Provide the (x, y) coordinate of the cell's center where the given text is located.  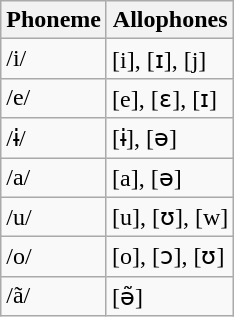
[o], [ɔ], [ʊ] (170, 257)
/ã/ (54, 296)
[i], [ɪ], [j] (170, 59)
[ə̃] (170, 296)
/u/ (54, 217)
/a/ (54, 178)
/e/ (54, 98)
[ɨ], [ə] (170, 138)
[u], [ʊ], [w] (170, 217)
[e], [ɛ], [ɪ] (170, 98)
Phoneme (54, 20)
Allophones (170, 20)
/ɨ/ (54, 138)
/o/ (54, 257)
[a], [ə] (170, 178)
/i/ (54, 59)
